Scan for the cell matching the given text and deliver its [X, Y] coordinate at center. 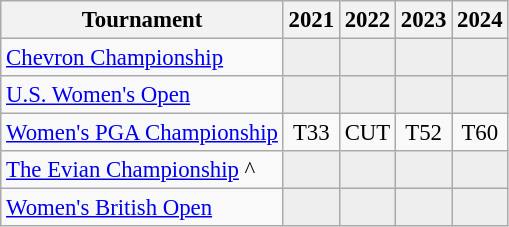
2024 [480, 20]
T52 [424, 133]
Chevron Championship [142, 58]
2021 [311, 20]
The Evian Championship ^ [142, 170]
Tournament [142, 20]
Women's PGA Championship [142, 133]
T60 [480, 133]
2023 [424, 20]
Women's British Open [142, 208]
CUT [367, 133]
U.S. Women's Open [142, 95]
2022 [367, 20]
T33 [311, 133]
